Return [x, y] of the center of cell containing provided text 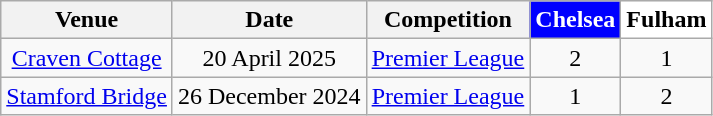
Fulham [666, 20]
26 December 2024 [269, 96]
Competition [448, 20]
Craven Cottage [87, 58]
Date [269, 20]
Venue [87, 20]
20 April 2025 [269, 58]
Stamford Bridge [87, 96]
Chelsea [576, 20]
